From the cell containing the given text, extract its center point as [x, y] coordinate. 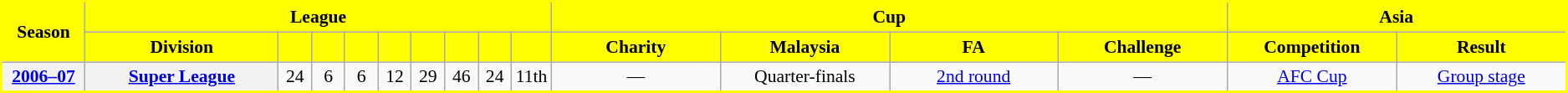
46 [462, 77]
Group stage [1482, 77]
Malaysia [804, 47]
League [319, 17]
2nd round [973, 77]
Competition [1311, 47]
Super League [182, 77]
12 [395, 77]
29 [428, 77]
FA [973, 47]
11th [532, 77]
Challenge [1142, 47]
Charity [636, 47]
Season [43, 32]
Result [1482, 47]
2006–07 [43, 77]
AFC Cup [1311, 77]
Division [182, 47]
Quarter-finals [804, 77]
Asia [1397, 17]
Cup [889, 17]
